Capture the cell that displays the provided text and extract its (x, y) central coordinate. 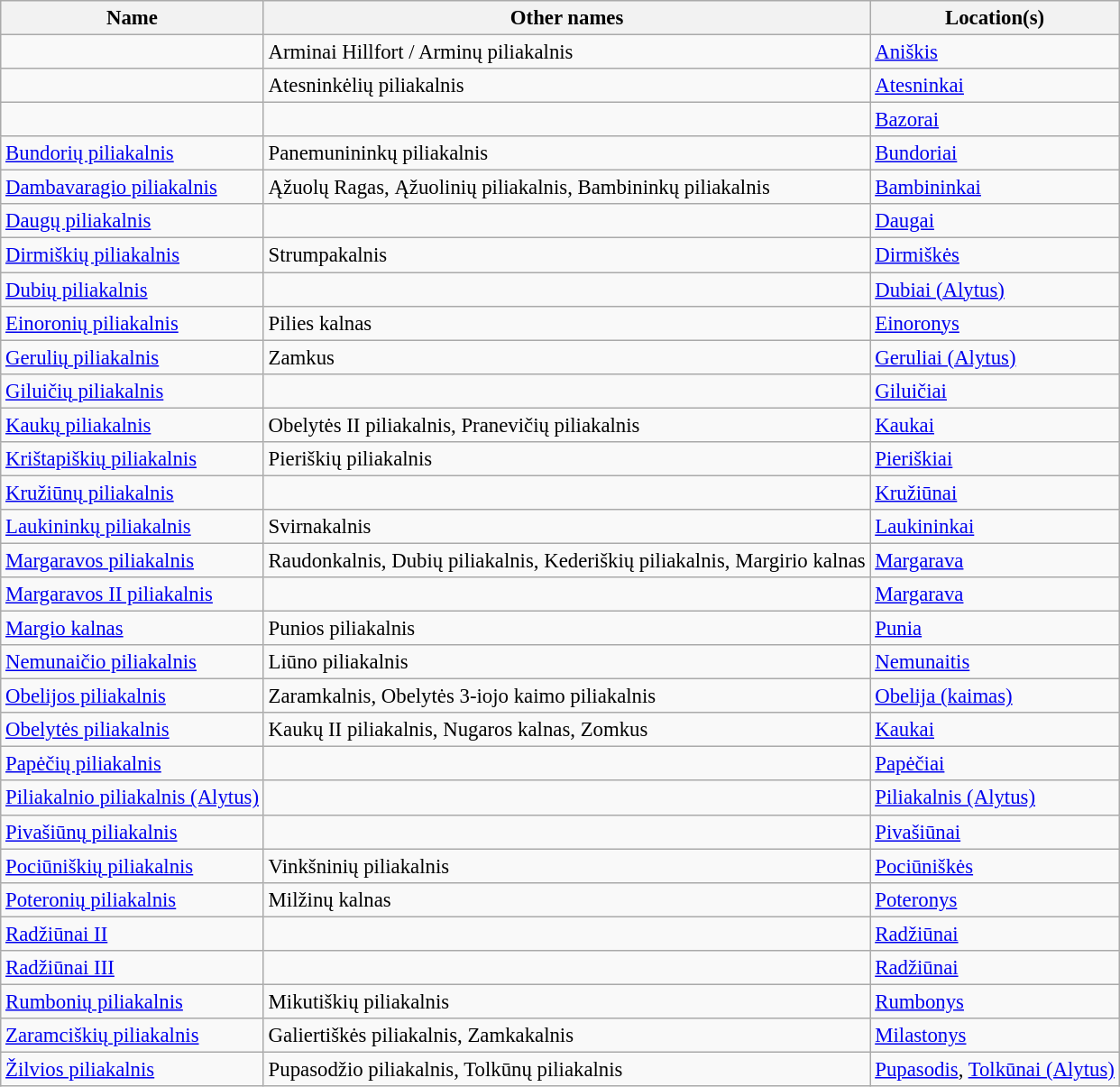
Bazorai (995, 120)
Daugų piliakalnis (133, 221)
Laukininkai (995, 527)
Papėčiai (995, 764)
Pivašiūnai (995, 832)
Geruliai (Alytus) (995, 357)
Milžinų kalnas (566, 899)
Dubiai (Alytus) (995, 290)
Pivašiūnų piliakalnis (133, 832)
Pupasodis, Tolkūnai (Alytus) (995, 1069)
Kružiūnų piliakalnis (133, 493)
Panemunininkų piliakalnis (566, 153)
Zamkus (566, 357)
Location(s) (995, 18)
Kružiūnai (995, 493)
Žilvios piliakalnis (133, 1069)
Piliakalnio piliakalnis (Alytus) (133, 798)
Mikutiškių piliakalnis (566, 1001)
Rumbonių piliakalnis (133, 1001)
Margaravos II piliakalnis (133, 594)
Papėčių piliakalnis (133, 764)
Raudonkalnis, Dubių piliakalnis, Kederiškių piliakalnis, Margirio kalnas (566, 560)
Obelytės II piliakalnis, Pranevičių piliakalnis (566, 425)
Ąžuolų Ragas, Ąžuolinių piliakalnis, Bambininkų piliakalnis (566, 188)
Radžiūnai III (133, 968)
Margio kalnas (133, 629)
Einoronių piliakalnis (133, 323)
Daugai (995, 221)
Einoronys (995, 323)
Name (133, 18)
Zaramciškių piliakalnis (133, 1036)
Dambavaragio piliakalnis (133, 188)
Laukininkų piliakalnis (133, 527)
Aniškis (995, 52)
Zaramkalnis, Obelytės 3-iojo kaimo piliakalnis (566, 696)
Margaravos piliakalnis (133, 560)
Pilies kalnas (566, 323)
Obelijos piliakalnis (133, 696)
Gerulių piliakalnis (133, 357)
Poteronys (995, 899)
Vinkšninių piliakalnis (566, 866)
Poteronių piliakalnis (133, 899)
Giluičių piliakalnis (133, 391)
Dirmiškių piliakalnis (133, 255)
Pupasodžio piliakalnis, Tolkūnų piliakalnis (566, 1069)
Galiertiškės piliakalnis, Zamkakalnis (566, 1036)
Arminai Hillfort / Arminų piliakalnis (566, 52)
Kaukų piliakalnis (133, 425)
Obelytės piliakalnis (133, 730)
Rumbonys (995, 1001)
Krištapiškių piliakalnis (133, 459)
Kaukų II piliakalnis, Nugaros kalnas, Zomkus (566, 730)
Nemunaitis (995, 662)
Piliakalnis (Alytus) (995, 798)
Giluičiai (995, 391)
Bundoriai (995, 153)
Atesninkai (995, 86)
Punios piliakalnis (566, 629)
Other names (566, 18)
Obelija (kaimas) (995, 696)
Atesninkėlių piliakalnis (566, 86)
Nemunaičio piliakalnis (133, 662)
Dubių piliakalnis (133, 290)
Pociūniškės (995, 866)
Pieriškiai (995, 459)
Pociūniškių piliakalnis (133, 866)
Punia (995, 629)
Liūno piliakalnis (566, 662)
Pieriškių piliakalnis (566, 459)
Milastonys (995, 1036)
Bundorių piliakalnis (133, 153)
Strumpakalnis (566, 255)
Radžiūnai II (133, 934)
Bambininkai (995, 188)
Svirnakalnis (566, 527)
Dirmiškės (995, 255)
